Return [x, y] of the center of cell containing provided text 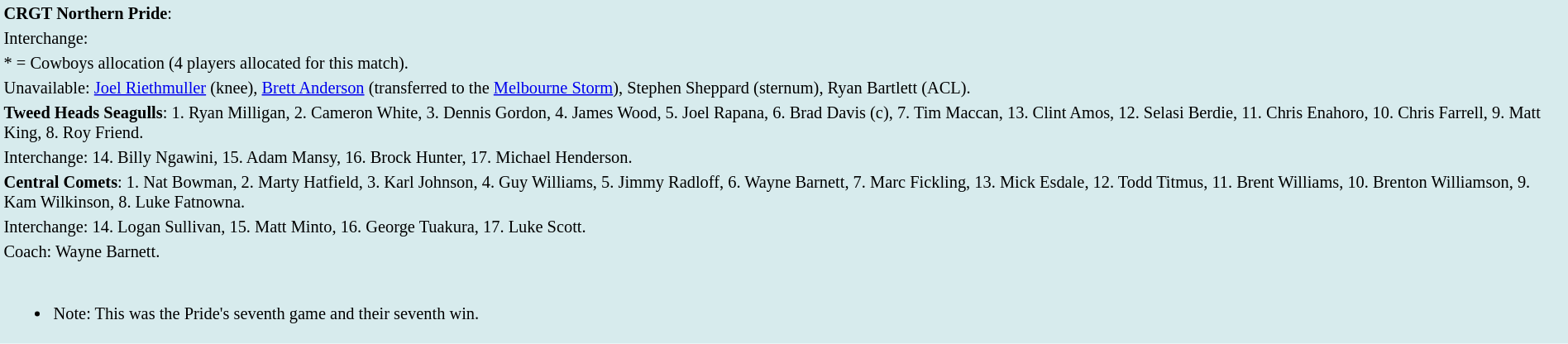
Interchange: 14. Billy Ngawini, 15. Adam Mansy, 16. Brock Hunter, 17. Michael Henderson. [784, 157]
* = Cowboys allocation (4 players allocated for this match). [784, 63]
Coach: Wayne Barnett. [784, 251]
Interchange: 14. Logan Sullivan, 15. Matt Minto, 16. George Tuakura, 17. Luke Scott. [784, 227]
Unavailable: Joel Riethmuller (knee), Brett Anderson (transferred to the Melbourne Storm), Stephen Sheppard (sternum), Ryan Bartlett (ACL). [784, 88]
CRGT Northern Pride: [784, 13]
Note: This was the Pride's seventh game and their seventh win. [784, 303]
Interchange: [784, 38]
